Extract the [X, Y] coordinate from the center of the cell holding the provided text.  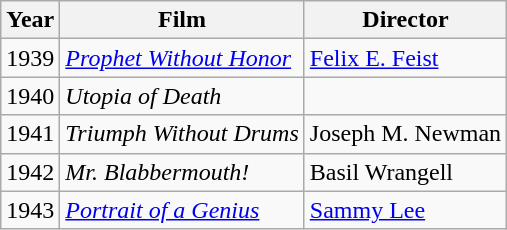
Joseph M. Newman [405, 134]
Felix E. Feist [405, 58]
1940 [30, 96]
Portrait of a Genius [182, 210]
Prophet Without Honor [182, 58]
1943 [30, 210]
Year [30, 20]
Utopia of Death [182, 96]
Mr. Blabbermouth! [182, 172]
Basil Wrangell [405, 172]
Sammy Lee [405, 210]
1939 [30, 58]
1941 [30, 134]
1942 [30, 172]
Film [182, 20]
Triumph Without Drums [182, 134]
Director [405, 20]
